Locate the cell with the specified text and output its [x, y] center coordinate. 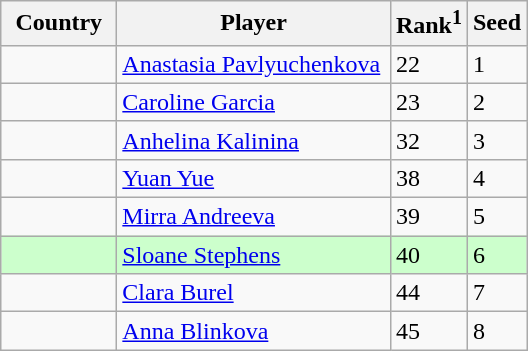
Yuan Yue [254, 178]
Caroline Garcia [254, 102]
2 [496, 102]
45 [428, 331]
Anastasia Pavlyuchenkova [254, 64]
1 [496, 64]
Anhelina Kalinina [254, 140]
Mirra Andreeva [254, 217]
39 [428, 217]
23 [428, 102]
32 [428, 140]
Country [59, 24]
3 [496, 140]
44 [428, 293]
7 [496, 293]
40 [428, 255]
Rank1 [428, 24]
Clara Burel [254, 293]
4 [496, 178]
5 [496, 217]
Anna Blinkova [254, 331]
22 [428, 64]
Sloane Stephens [254, 255]
38 [428, 178]
8 [496, 331]
Player [254, 24]
6 [496, 255]
Seed [496, 24]
